For the text-containing cell, return its midpoint in [x, y] coordinate format. 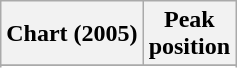
Chart (2005) [72, 34]
Peak position [189, 34]
